For the text-containing cell, return its midpoint in (X, Y) coordinate format. 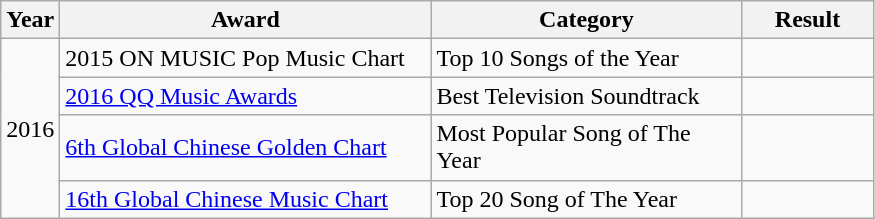
Category (586, 20)
Best Television Soundtrack (586, 96)
Top 10 Songs of the Year (586, 58)
2015 ON MUSIC Pop Music Chart (246, 58)
2016 QQ Music Awards (246, 96)
Year (30, 20)
Most Popular Song of The Year (586, 148)
6th Global Chinese Golden Chart (246, 148)
16th Global Chinese Music Chart (246, 199)
Top 20 Song of The Year (586, 199)
Award (246, 20)
2016 (30, 128)
Result (808, 20)
